Return (X, Y) of the center of cell containing provided text 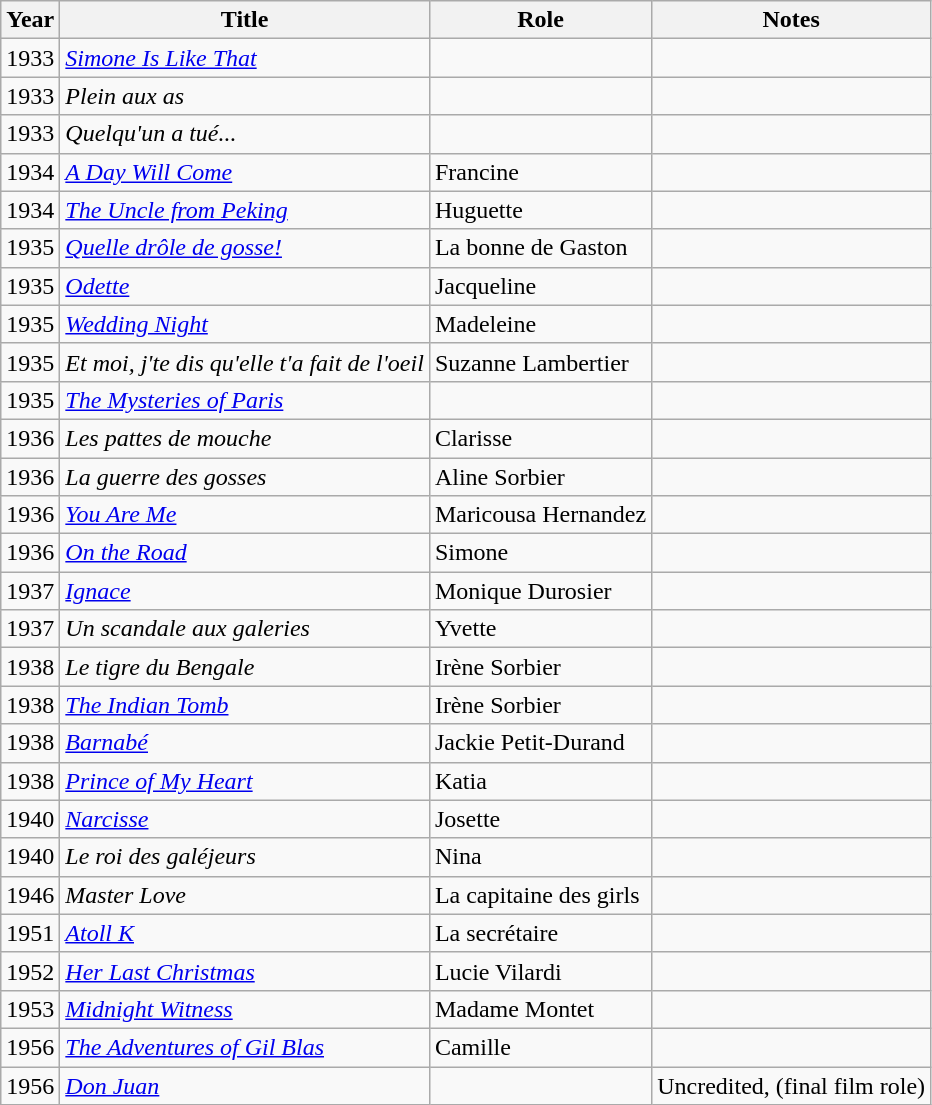
Jackie Petit-Durand (540, 743)
Role (540, 20)
Odette (245, 286)
Plein aux as (245, 96)
Le roi des galéjeurs (245, 857)
Midnight Witness (245, 1009)
Madame Montet (540, 1009)
On the Road (245, 553)
Lucie Vilardi (540, 971)
Year (30, 20)
Monique Durosier (540, 591)
Francine (540, 172)
Huguette (540, 210)
Simone Is Like That (245, 58)
Wedding Night (245, 324)
The Indian Tomb (245, 705)
The Adventures of Gil Blas (245, 1047)
La secrétaire (540, 933)
Josette (540, 819)
Her Last Christmas (245, 971)
Simone (540, 553)
Les pattes de mouche (245, 438)
Ignace (245, 591)
Le tigre du Bengale (245, 667)
Maricousa Hernandez (540, 515)
1952 (30, 971)
Suzanne Lambertier (540, 362)
A Day Will Come (245, 172)
1951 (30, 933)
Atoll K (245, 933)
Un scandale aux galeries (245, 629)
Narcisse (245, 819)
La guerre des gosses (245, 477)
Title (245, 20)
Master Love (245, 895)
Jacqueline (540, 286)
The Mysteries of Paris (245, 400)
Notes (792, 20)
Clarisse (540, 438)
Quelle drôle de gosse! (245, 248)
Et moi, j'te dis qu'elle t'a fait de l'oeil (245, 362)
1953 (30, 1009)
Katia (540, 781)
You Are Me (245, 515)
The Uncle from Peking (245, 210)
Uncredited, (final film role) (792, 1085)
Nina (540, 857)
1946 (30, 895)
Don Juan (245, 1085)
Camille (540, 1047)
Prince of My Heart (245, 781)
Aline Sorbier (540, 477)
Yvette (540, 629)
Madeleine (540, 324)
La capitaine des girls (540, 895)
Barnabé (245, 743)
Quelqu'un a tué... (245, 134)
La bonne de Gaston (540, 248)
